Find where the given text appears and provide that cell's center as [x, y] coordinate. 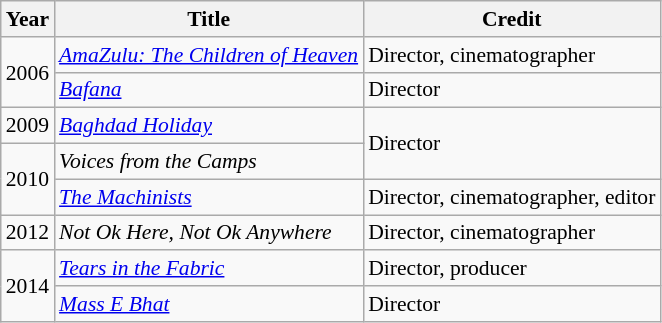
Bafana [208, 90]
Mass E Bhat [208, 304]
The Machinists [208, 197]
Director, producer [512, 269]
Baghdad Holiday [208, 126]
Credit [512, 19]
2012 [28, 233]
2006 [28, 72]
Voices from the Camps [208, 162]
2009 [28, 126]
2014 [28, 286]
AmaZulu: The Children of Heaven [208, 55]
Director, cinematographer, editor [512, 197]
Not Ok Here, Not Ok Anywhere [208, 233]
Title [208, 19]
Year [28, 19]
Tears in the Fabric [208, 269]
2010 [28, 180]
